Scan for the cell matching the given text and deliver its (X, Y) coordinate at center. 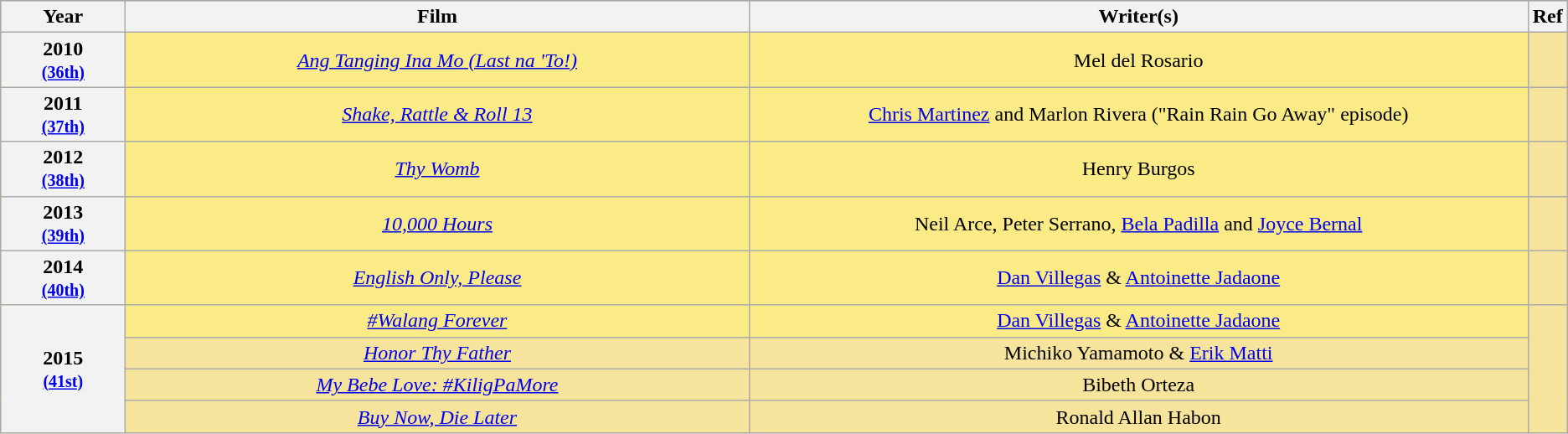
Henry Burgos (1138, 169)
2014 (40th) (64, 278)
2011 (37th) (64, 114)
Writer(s) (1138, 17)
Ronald Allan Habon (1138, 416)
2015 (41st) (64, 369)
My Bebe Love: #KiligPaMore (437, 385)
2013 (39th) (64, 223)
#Walang Forever (437, 321)
Thy Womb (437, 169)
Mel del Rosario (1138, 60)
2010 (36th) (64, 60)
Year (64, 17)
Buy Now, Die Later (437, 416)
2012 (38th) (64, 169)
English Only, Please (437, 278)
Ang Tanging Ina Mo (Last na 'To!) (437, 60)
Chris Martinez and Marlon Rivera ("Rain Rain Go Away" episode) (1138, 114)
Michiko Yamamoto & Erik Matti (1138, 353)
Shake, Rattle & Roll 13 (437, 114)
Bibeth Orteza (1138, 385)
Film (437, 17)
Honor Thy Father (437, 353)
Ref (1548, 17)
10,000 Hours (437, 223)
Neil Arce, Peter Serrano, Bela Padilla and Joyce Bernal (1138, 223)
